Scan for the cell matching the given text and deliver its (X, Y) coordinate at center. 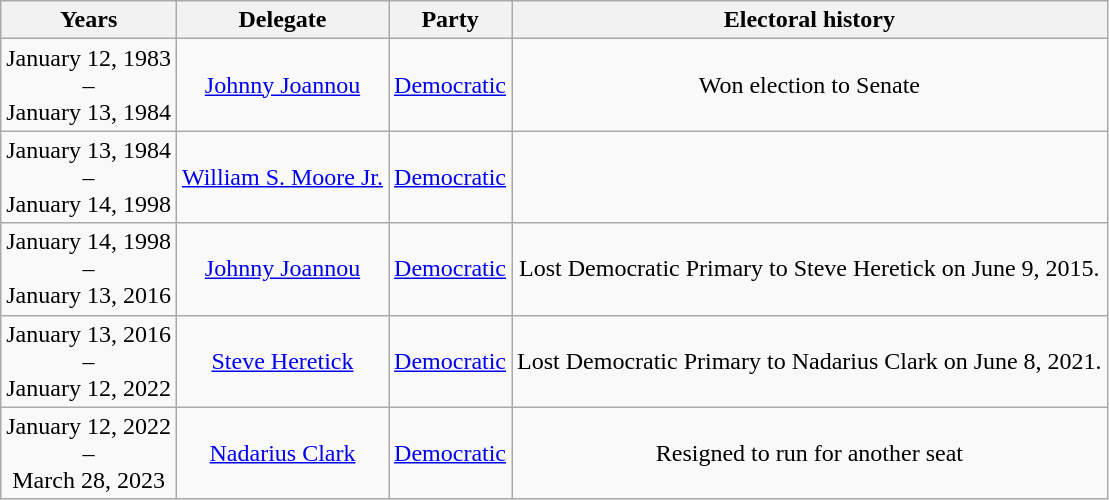
Resigned to run for another seat (810, 453)
Party (450, 20)
Delegate (282, 20)
William S. Moore Jr. (282, 177)
Years (89, 20)
January 13, 1984–January 14, 1998 (89, 177)
Lost Democratic Primary to Steve Heretick on June 9, 2015. (810, 269)
Electoral history (810, 20)
Lost Democratic Primary to Nadarius Clark on June 8, 2021. (810, 361)
Won election to Senate (810, 85)
January 13, 2016–January 12, 2022 (89, 361)
January 14, 1998–January 13, 2016 (89, 269)
Steve Heretick (282, 361)
Nadarius Clark (282, 453)
January 12, 1983–January 13, 1984 (89, 85)
January 12, 2022–March 28, 2023 (89, 453)
